Provide the (x, y) coordinate of the cell's center where the given text is located.  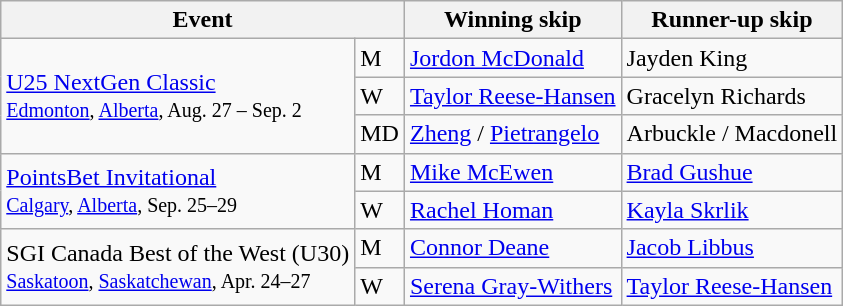
Winning skip (512, 20)
Jacob Libbus (732, 248)
Serena Gray-Withers (512, 286)
Rachel Homan (512, 210)
Zheng / Pietrangelo (512, 134)
Jordon McDonald (512, 58)
Runner-up skip (732, 20)
Arbuckle / Macdonell (732, 134)
Mike McEwen (512, 172)
SGI Canada Best of the West (U30) Saskatoon, Saskatchewan, Apr. 24–27 (178, 267)
Brad Gushue (732, 172)
Connor Deane (512, 248)
Event (203, 20)
Kayla Skrlik (732, 210)
MD (380, 134)
Jayden King (732, 58)
Gracelyn Richards (732, 96)
U25 NextGen Classic Edmonton, Alberta, Aug. 27 – Sep. 2 (178, 96)
PointsBet Invitational Calgary, Alberta, Sep. 25–29 (178, 191)
